Extract the [X, Y] coordinate from the center of the cell holding the provided text.  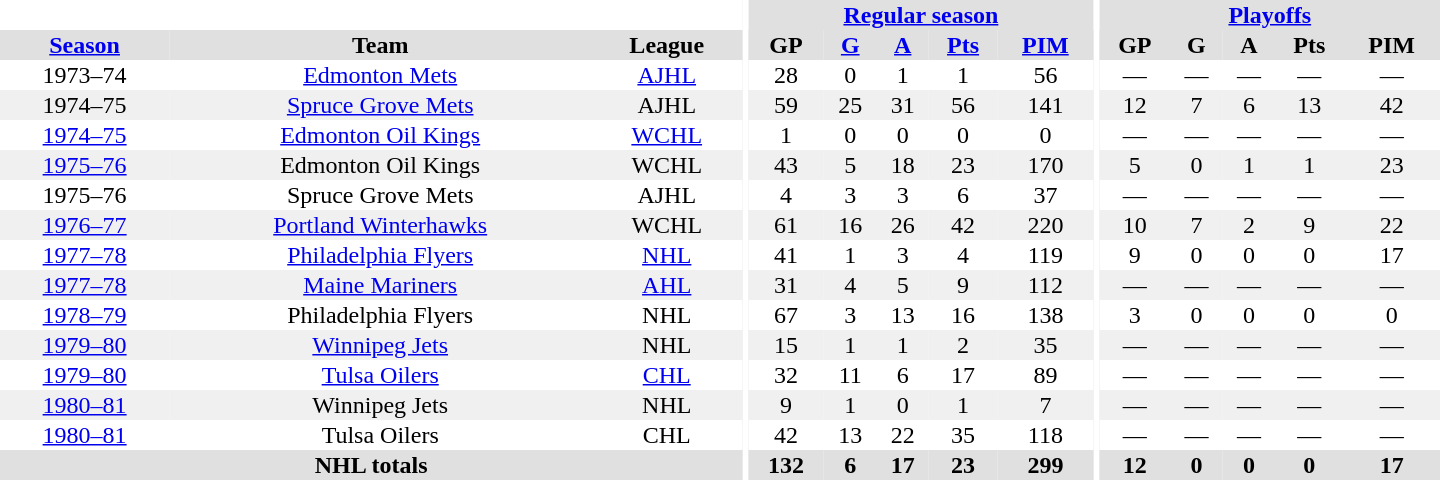
28 [786, 75]
32 [786, 375]
Regular season [921, 15]
Maine Mariners [380, 285]
89 [1046, 375]
299 [1046, 465]
Playoffs [1270, 15]
25 [850, 105]
170 [1046, 165]
AHL [666, 285]
11 [850, 375]
43 [786, 165]
141 [1046, 105]
NHL totals [371, 465]
1978–79 [84, 315]
112 [1046, 285]
119 [1046, 255]
59 [786, 105]
1973–74 [84, 75]
61 [786, 225]
Portland Winterhawks [380, 225]
18 [902, 165]
Team [380, 45]
Season [84, 45]
1976–77 [84, 225]
138 [1046, 315]
41 [786, 255]
15 [786, 345]
10 [1136, 225]
26 [902, 225]
118 [1046, 435]
220 [1046, 225]
37 [1046, 195]
League [666, 45]
Edmonton Mets [380, 75]
67 [786, 315]
132 [786, 465]
